Find where the given text appears and provide that cell's center as [X, Y] coordinate. 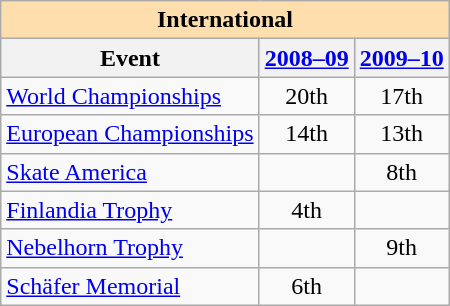
Schäfer Memorial [130, 286]
17th [402, 96]
Event [130, 58]
8th [402, 172]
2009–10 [402, 58]
2008–09 [306, 58]
Skate America [130, 172]
14th [306, 134]
6th [306, 286]
International [225, 20]
9th [402, 248]
European Championships [130, 134]
4th [306, 210]
World Championships [130, 96]
13th [402, 134]
20th [306, 96]
Finlandia Trophy [130, 210]
Nebelhorn Trophy [130, 248]
